Pinpoint the cell where the given text exists, returning its (x, y) midpoint coordinate. 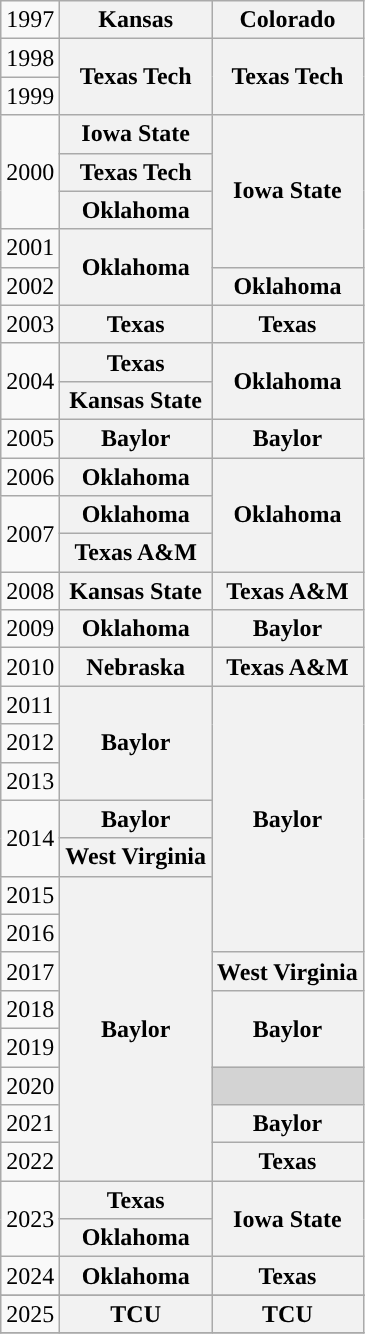
1998 (30, 58)
2009 (30, 629)
2011 (30, 705)
2020 (30, 1085)
Colorado (288, 20)
2013 (30, 781)
2002 (30, 286)
1999 (30, 96)
2012 (30, 743)
2004 (30, 381)
2000 (30, 172)
2025 (30, 1314)
2007 (30, 534)
2021 (30, 1124)
2010 (30, 667)
2008 (30, 591)
Nebraska (136, 667)
2015 (30, 895)
2017 (30, 971)
2023 (30, 1219)
2003 (30, 324)
2024 (30, 1276)
2022 (30, 1162)
2001 (30, 248)
1997 (30, 20)
2014 (30, 838)
Kansas (136, 20)
2005 (30, 438)
2018 (30, 1009)
2019 (30, 1047)
2006 (30, 477)
2016 (30, 933)
